Capture the cell that displays the provided text and extract its [x, y] central coordinate. 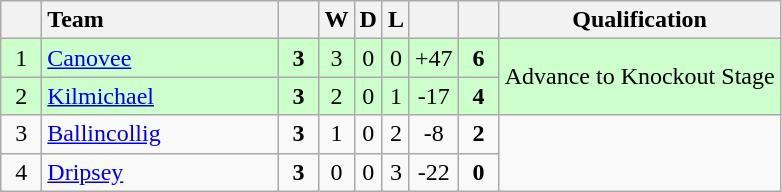
Advance to Knockout Stage [640, 77]
-17 [434, 96]
Dripsey [160, 172]
Team [160, 20]
Ballincollig [160, 134]
+47 [434, 58]
-22 [434, 172]
L [396, 20]
Kilmichael [160, 96]
6 [478, 58]
W [336, 20]
Canovee [160, 58]
-8 [434, 134]
Qualification [640, 20]
D [368, 20]
